Search for the cell housing the specified text and yield its [X, Y] center coordinate. 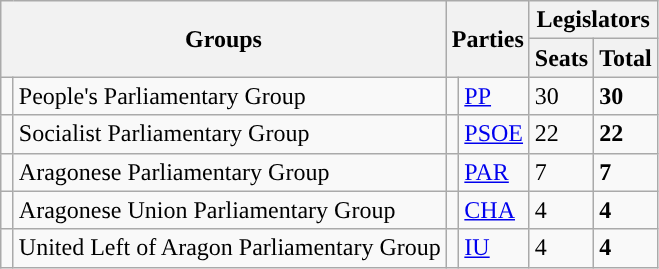
IU [494, 248]
United Left of Aragon Parliamentary Group [230, 248]
Aragonese Parliamentary Group [230, 172]
PP [494, 96]
Parties [488, 39]
People's Parliamentary Group [230, 96]
Seats [561, 58]
Legislators [593, 20]
CHA [494, 210]
PSOE [494, 134]
Groups [224, 39]
Socialist Parliamentary Group [230, 134]
Aragonese Union Parliamentary Group [230, 210]
Total [626, 58]
PAR [494, 172]
